Return [x, y] of the center of cell containing provided text 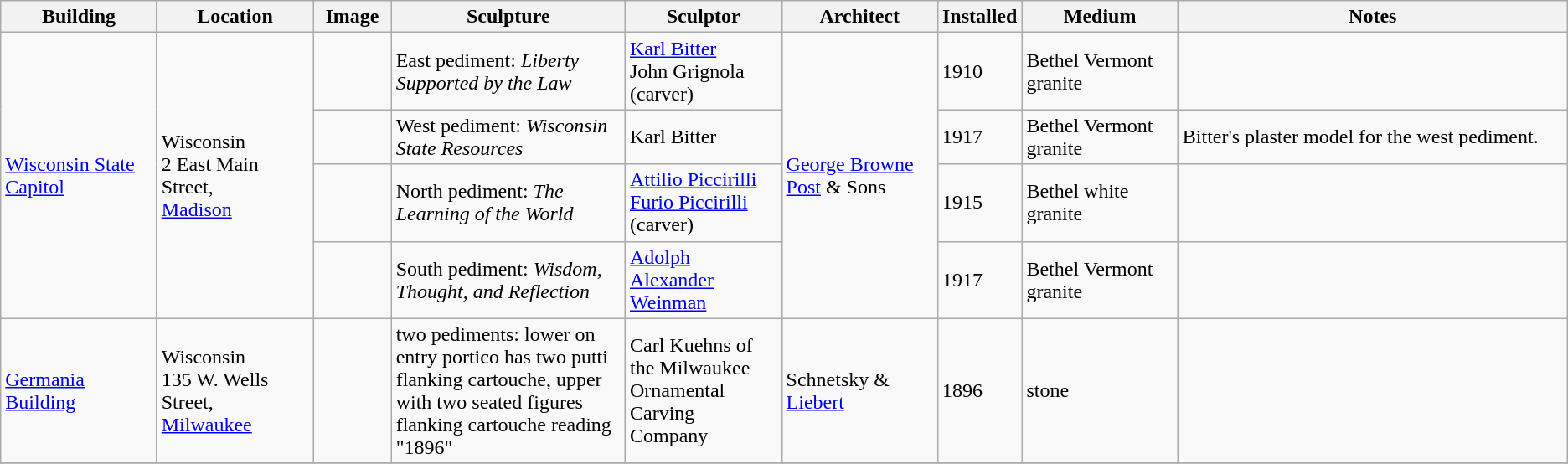
Sculptor [704, 17]
South pediment: Wisdom, Thought, and Reflection [508, 280]
Location [235, 17]
Attilio PiccirilliFurio Piccirilli (carver) [704, 203]
Schnetsky & Liebert [859, 390]
Bethel white granite [1100, 203]
Wisconsin135 W. Wells Street,Milwaukee [235, 390]
Notes [1372, 17]
North pediment: The Learning of the World [508, 203]
Sculpture [508, 17]
Image [352, 17]
1915 [979, 203]
two pediments: lower on entry portico has two putti flanking cartouche, upper with two seated figures flanking cartouche reading "1896" [508, 390]
East pediment: Liberty Supported by the Law [508, 71]
West pediment: Wisconsin State Resources [508, 137]
Architect [859, 17]
1896 [979, 390]
Karl BitterJohn Grignola (carver) [704, 71]
Adolph Alexander Weinman [704, 280]
Karl Bitter [704, 137]
Bitter's plaster model for the west pediment. [1372, 137]
Building [79, 17]
Wisconsin2 East Main Street,Madison [235, 176]
1910 [979, 71]
Germania Building [79, 390]
Medium [1100, 17]
Wisconsin State Capitol [79, 176]
George Browne Post & Sons [859, 176]
Installed [979, 17]
stone [1100, 390]
Carl Kuehns of the Milwaukee Ornamental Carving Company [704, 390]
